Return the [X, Y] coordinate for the center point of the cell that contains the specified text.  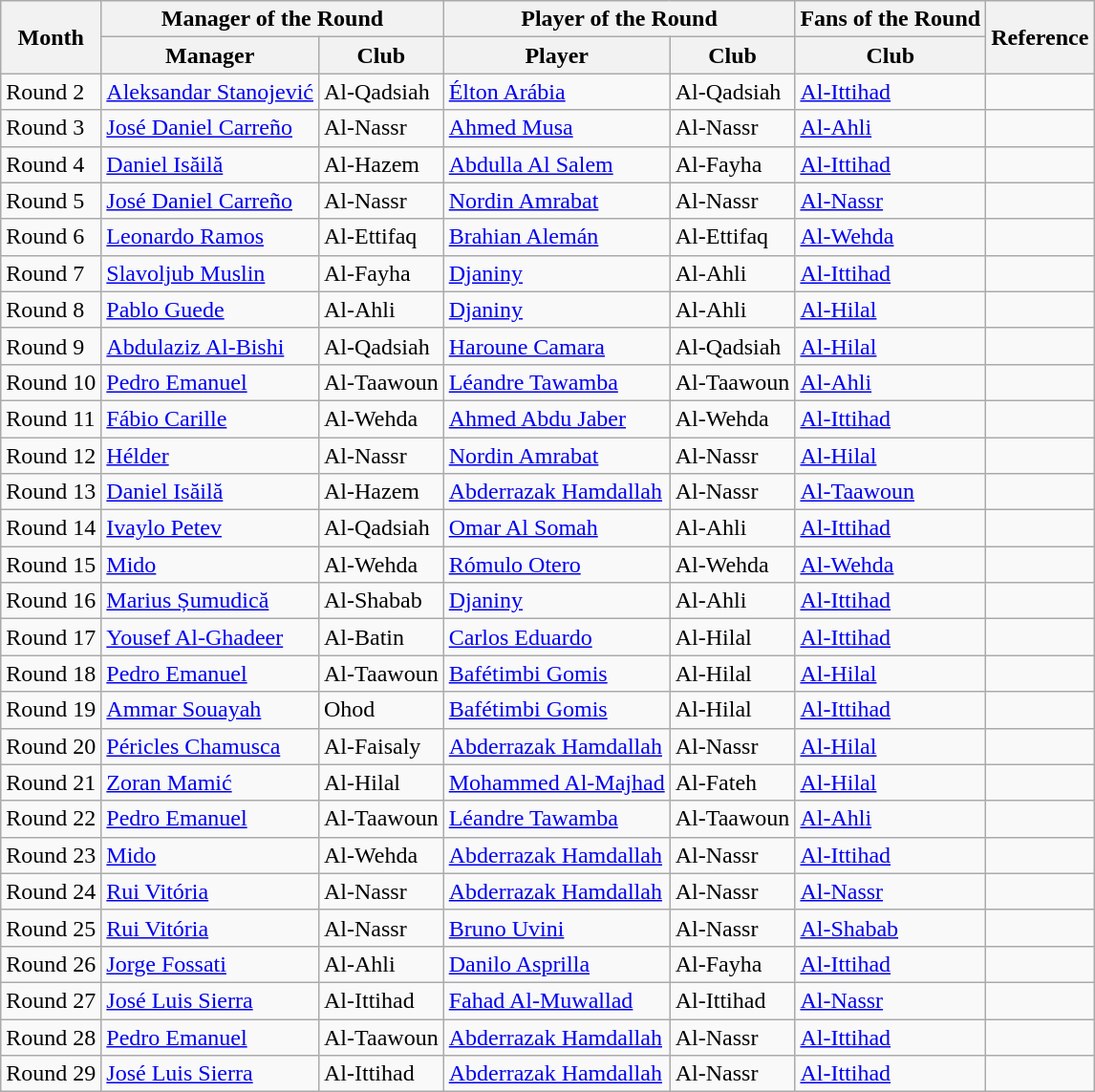
Round 16 [52, 601]
Round 12 [52, 456]
Player [556, 55]
Round 22 [52, 819]
Round 18 [52, 674]
Fans of the Round [891, 19]
Marius Șumudică [210, 601]
Round 19 [52, 710]
Round 26 [52, 964]
Hélder [210, 456]
Round 15 [52, 565]
Round 6 [52, 237]
Round 24 [52, 891]
Zoran Mamić [210, 782]
Round 7 [52, 273]
Round 4 [52, 164]
Brahian Alemán [556, 237]
Bruno Uvini [556, 928]
Jorge Fossati [210, 964]
Round 17 [52, 637]
Round 27 [52, 1000]
Omar Al Somah [556, 528]
Al-Faisaly [380, 746]
Round 28 [52, 1037]
Round 2 [52, 92]
Leonardo Ramos [210, 237]
Round 10 [52, 382]
Élton Arábia [556, 92]
Manager of the Round [272, 19]
Manager [210, 55]
Aleksandar Stanojević [210, 92]
Fábio Carille [210, 418]
Danilo Asprilla [556, 964]
Round 13 [52, 492]
Round 5 [52, 201]
Yousef Al-Ghadeer [210, 637]
Péricles Chamusca [210, 746]
Slavoljub Muslin [210, 273]
Al-Fateh [732, 782]
Fahad Al-Muwallad [556, 1000]
Al-Batin [380, 637]
Rómulo Otero [556, 565]
Round 20 [52, 746]
Ohod [380, 710]
Mohammed Al-Majhad [556, 782]
Month [52, 37]
Ivaylo Petev [210, 528]
Ahmed Abdu Jaber [556, 418]
Round 29 [52, 1074]
Round 25 [52, 928]
Abdulla Al Salem [556, 164]
Ahmed Musa [556, 128]
Haroune Camara [556, 346]
Carlos Eduardo [556, 637]
Round 8 [52, 310]
Abdulaziz Al-Bishi [210, 346]
Ammar Souayah [210, 710]
Pablo Guede [210, 310]
Round 9 [52, 346]
Round 3 [52, 128]
Round 21 [52, 782]
Round 11 [52, 418]
Round 14 [52, 528]
Round 23 [52, 855]
Player of the Round [619, 19]
Reference [1040, 37]
